Return (x, y) of the center of cell containing provided text 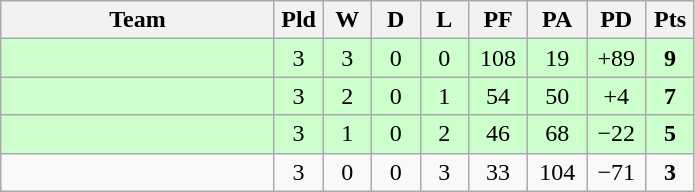
L (444, 20)
104 (558, 172)
+89 (616, 58)
46 (498, 134)
7 (670, 96)
Team (138, 20)
9 (670, 58)
PA (558, 20)
Pts (670, 20)
5 (670, 134)
W (348, 20)
33 (498, 172)
Pld (298, 20)
108 (498, 58)
PD (616, 20)
−71 (616, 172)
50 (558, 96)
+4 (616, 96)
D (396, 20)
PF (498, 20)
54 (498, 96)
−22 (616, 134)
68 (558, 134)
19 (558, 58)
